Find where the given text appears and provide that cell's center as (x, y) coordinate. 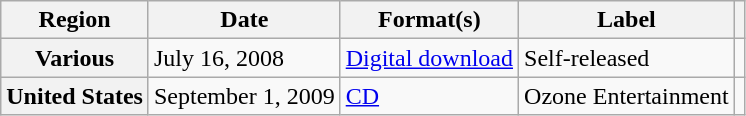
Region (75, 20)
Date (244, 20)
United States (75, 96)
September 1, 2009 (244, 96)
July 16, 2008 (244, 58)
CD (429, 96)
Label (627, 20)
Ozone Entertainment (627, 96)
Self-released (627, 58)
Digital download (429, 58)
Format(s) (429, 20)
Various (75, 58)
